Return (X, Y) of the center of cell containing provided text 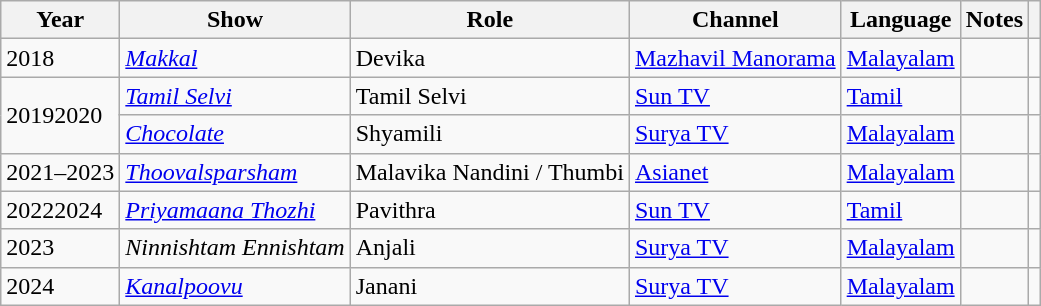
2018 (60, 58)
Asianet (735, 172)
2021–2023 (60, 172)
2024 (60, 286)
Pavithra (490, 210)
Thoovalsparsham (235, 172)
20192020 (60, 115)
Show (235, 20)
Ninnishtam Ennishtam (235, 248)
20222024 (60, 210)
Malavika Nandini / Thumbi (490, 172)
Channel (735, 20)
Shyamili (490, 134)
Kanalpoovu (235, 286)
Notes (994, 20)
Chocolate (235, 134)
Language (900, 20)
Devika (490, 58)
2023 (60, 248)
Priyamaana Thozhi (235, 210)
Mazhavil Manorama (735, 58)
Makkal (235, 58)
Anjali (490, 248)
Role (490, 20)
Janani (490, 286)
Year (60, 20)
